Search for the cell housing the specified text and yield its [X, Y] center coordinate. 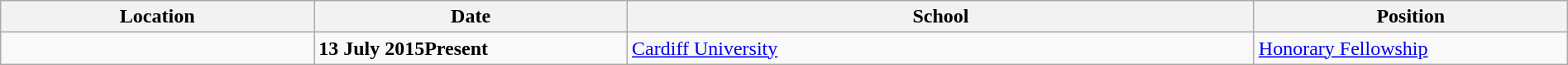
School [941, 17]
Position [1411, 17]
Honorary Fellowship [1411, 48]
13 July 2015Present [471, 48]
Date [471, 17]
Location [157, 17]
Cardiff University [941, 48]
